From the cell containing the given text, extract its center point as [X, Y] coordinate. 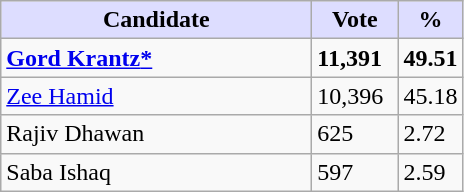
2.72 [430, 134]
625 [355, 134]
45.18 [430, 96]
Saba Ishaq [156, 172]
Candidate [156, 20]
10,396 [355, 96]
2.59 [430, 172]
Rajiv Dhawan [156, 134]
Gord Krantz* [156, 58]
49.51 [430, 58]
597 [355, 172]
% [430, 20]
Zee Hamid [156, 96]
11,391 [355, 58]
Vote [355, 20]
